Return (x, y) of the center of cell containing provided text 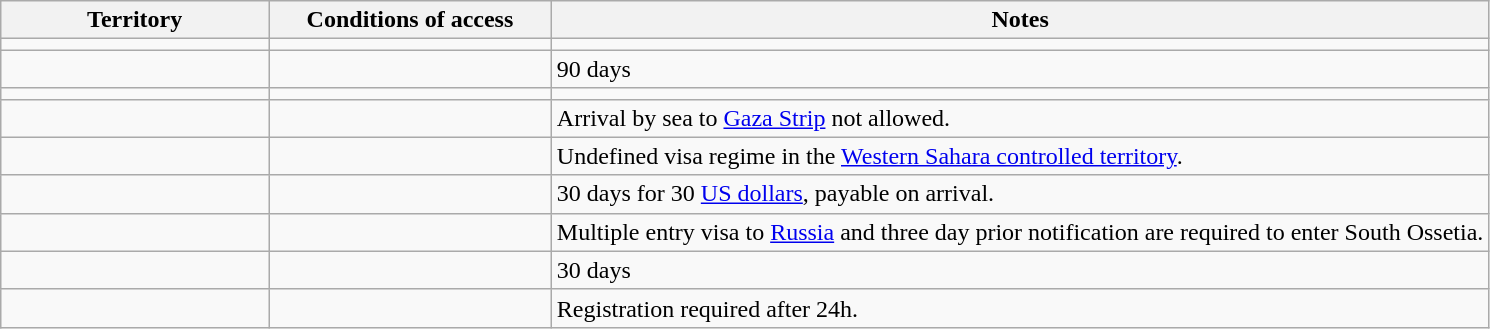
90 days (1020, 69)
Conditions of access (410, 20)
Notes (1020, 20)
30 days (1020, 270)
Registration required after 24h. (1020, 308)
30 days for 30 US dollars, payable on arrival. (1020, 194)
Multiple entry visa to Russia and three day prior notification are required to enter South Ossetia. (1020, 232)
Undefined visa regime in the Western Sahara controlled territory. (1020, 156)
Territory (135, 20)
Arrival by sea to Gaza Strip not allowed. (1020, 118)
